Find where the given text appears and provide that cell's center as [x, y] coordinate. 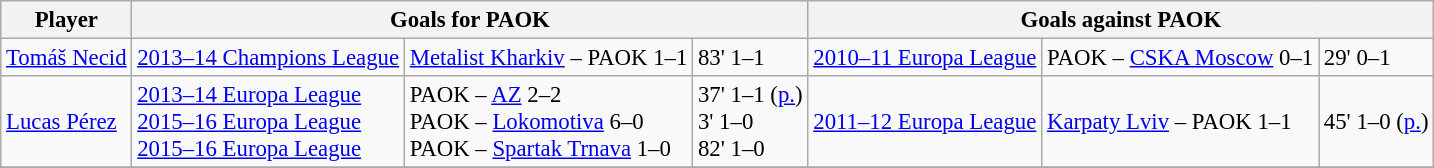
2013–14 Champions League [268, 58]
PAOK – AZ 2–2PAOK – Lokomotiva 6–0PAOK – Spartak Trnava 1–0 [548, 122]
45' 1–0 (p.) [1376, 122]
Karpaty Lviv – PAOK 1–1 [1180, 122]
29' 0–1 [1376, 58]
Lucas Pérez [66, 122]
37' 1–1 (p.)3' 1–082' 1–0 [750, 122]
Goals against PAOK [1121, 20]
2011–12 Europa League [925, 122]
2010–11 Europa League [925, 58]
Player [66, 20]
PAOK – CSKA Moscow 0–1 [1180, 58]
2013–14 Europa League2015–16 Europa League2015–16 Europa League [268, 122]
83' 1–1 [750, 58]
Tomáš Necid [66, 58]
Goals for PAOK [470, 20]
Metalist Kharkiv – PAOK 1–1 [548, 58]
